Return the (x, y) coordinate for the center point of the cell that contains the specified text.  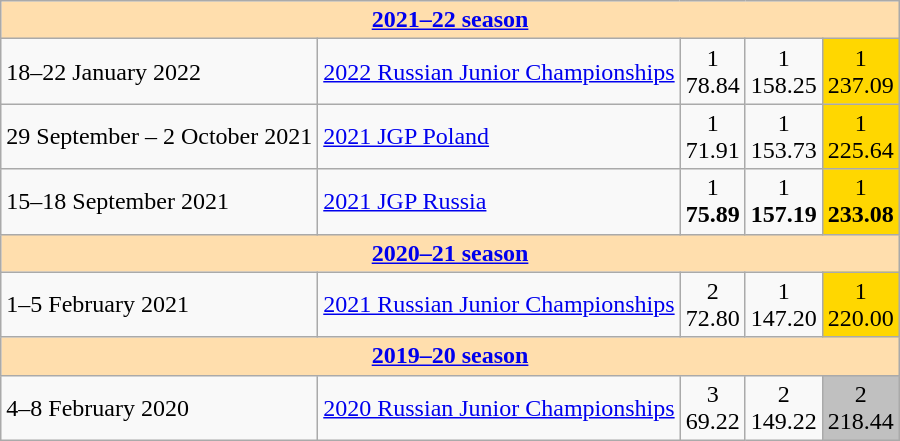
1 78.84 (712, 72)
2021–22 season (450, 20)
1 225.64 (860, 136)
1 233.08 (860, 202)
1 71.91 (712, 136)
2021 JGP Poland (499, 136)
18–22 January 2022 (160, 72)
2019–20 season (450, 356)
1 220.00 (860, 304)
2 218.44 (860, 408)
4–8 February 2020 (160, 408)
2020–21 season (450, 253)
1 237.09 (860, 72)
2 149.22 (784, 408)
2020 Russian Junior Championships (499, 408)
2021 JGP Russia (499, 202)
1 153.73 (784, 136)
1 158.25 (784, 72)
1 157.19 (784, 202)
2022 Russian Junior Championships (499, 72)
2 72.80 (712, 304)
1 75.89 (712, 202)
29 September – 2 October 2021 (160, 136)
2021 Russian Junior Championships (499, 304)
3 69.22 (712, 408)
15–18 September 2021 (160, 202)
1 147.20 (784, 304)
1–5 February 2021 (160, 304)
